Determine the (X, Y) coordinate at the center of the cell enclosing the given text.  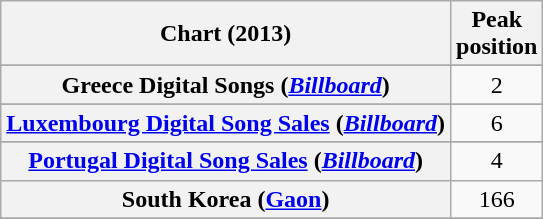
Greece Digital Songs (Billboard) (226, 85)
6 (497, 123)
Chart (2013) (226, 34)
Luxembourg Digital Song Sales (Billboard) (226, 123)
South Korea (Gaon) (226, 199)
2 (497, 85)
4 (497, 161)
Peakposition (497, 34)
Portugal Digital Song Sales (Billboard) (226, 161)
166 (497, 199)
